Return (x, y) of the center of cell containing provided text 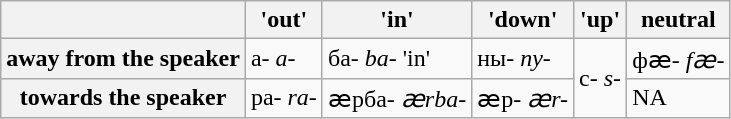
'in' (396, 20)
'up' (600, 20)
neutral (678, 20)
NA (678, 98)
ра- ra- (284, 98)
towards the speaker (124, 98)
ба- ba- 'in' (396, 59)
'out' (284, 20)
ӕрба- ӕrba- (396, 98)
away from the speaker (124, 59)
фӕ- fӕ- (678, 59)
а- a- (284, 59)
ны- ny- (523, 59)
'down' (523, 20)
ӕр- ӕr- (523, 98)
с- s- (600, 78)
